Identify which cell holds the provided text, then report its (x, y) central coordinate. 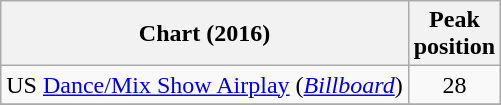
28 (454, 85)
US Dance/Mix Show Airplay (Billboard) (204, 85)
Chart (2016) (204, 34)
Peakposition (454, 34)
